Find where the given text appears and provide that cell's center as [X, Y] coordinate. 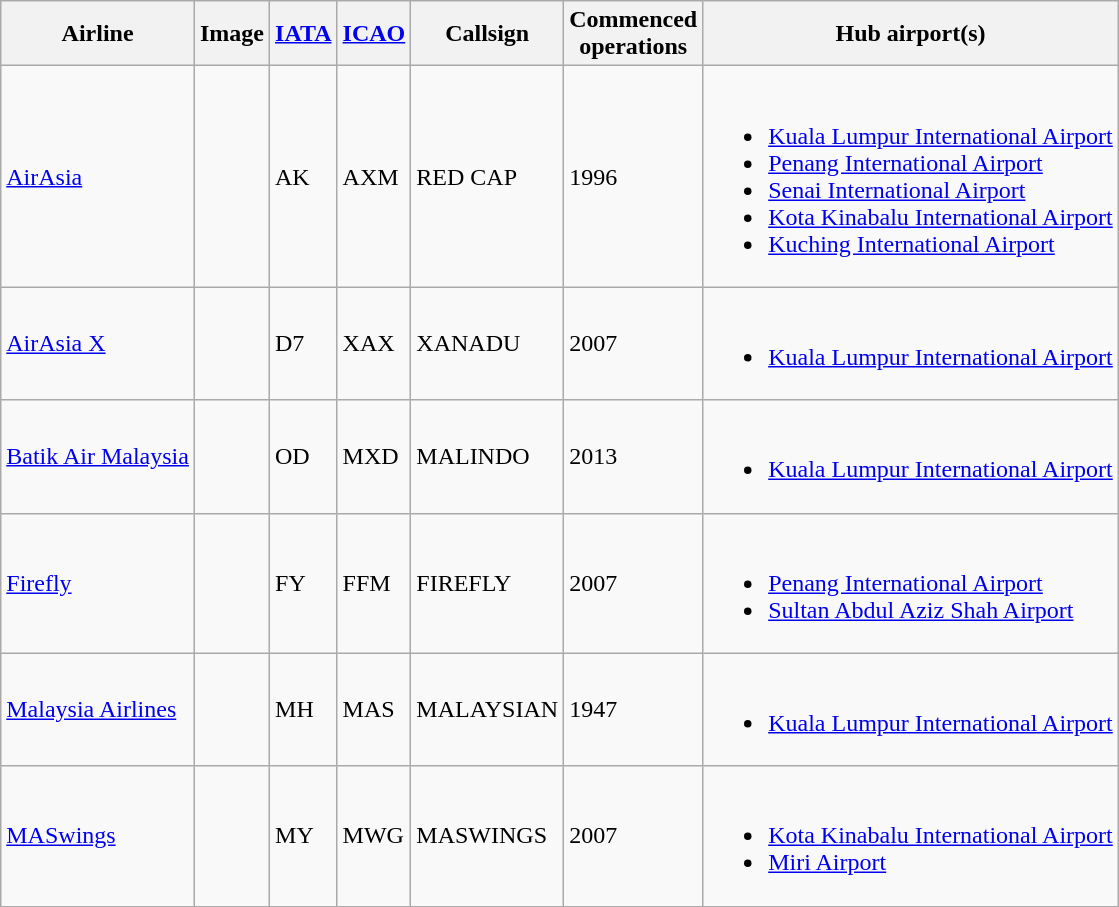
Airline [98, 34]
IATA [304, 34]
OD [304, 456]
Kota Kinabalu International AirportMiri Airport [911, 836]
Hub airport(s) [911, 34]
MALAYSIAN [488, 710]
FY [304, 583]
Penang International AirportSultan Abdul Aziz Shah Airport [911, 583]
MH [304, 710]
Malaysia Airlines [98, 710]
FIREFLY [488, 583]
XAX [374, 344]
XANADU [488, 344]
Firefly [98, 583]
1947 [634, 710]
AXM [374, 176]
ICAO [374, 34]
Image [232, 34]
2013 [634, 456]
MWG [374, 836]
AirAsia [98, 176]
AirAsia X [98, 344]
MY [304, 836]
Callsign [488, 34]
Batik Air Malaysia [98, 456]
Commencedoperations [634, 34]
MASWINGS [488, 836]
MALINDO [488, 456]
AK [304, 176]
RED CAP [488, 176]
MAS [374, 710]
FFM [374, 583]
1996 [634, 176]
D7 [304, 344]
MASwings [98, 836]
MXD [374, 456]
